Output the (X, Y) coordinate of the center of the cell containing the given text.  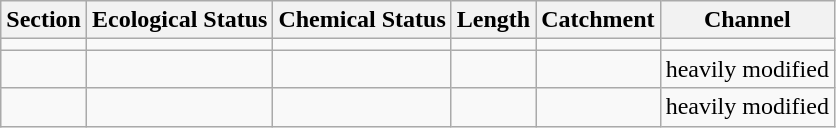
Channel (747, 20)
Section (44, 20)
Catchment (598, 20)
Ecological Status (179, 20)
Length (493, 20)
Chemical Status (362, 20)
